Pinpoint the cell where the given text exists, returning its (x, y) midpoint coordinate. 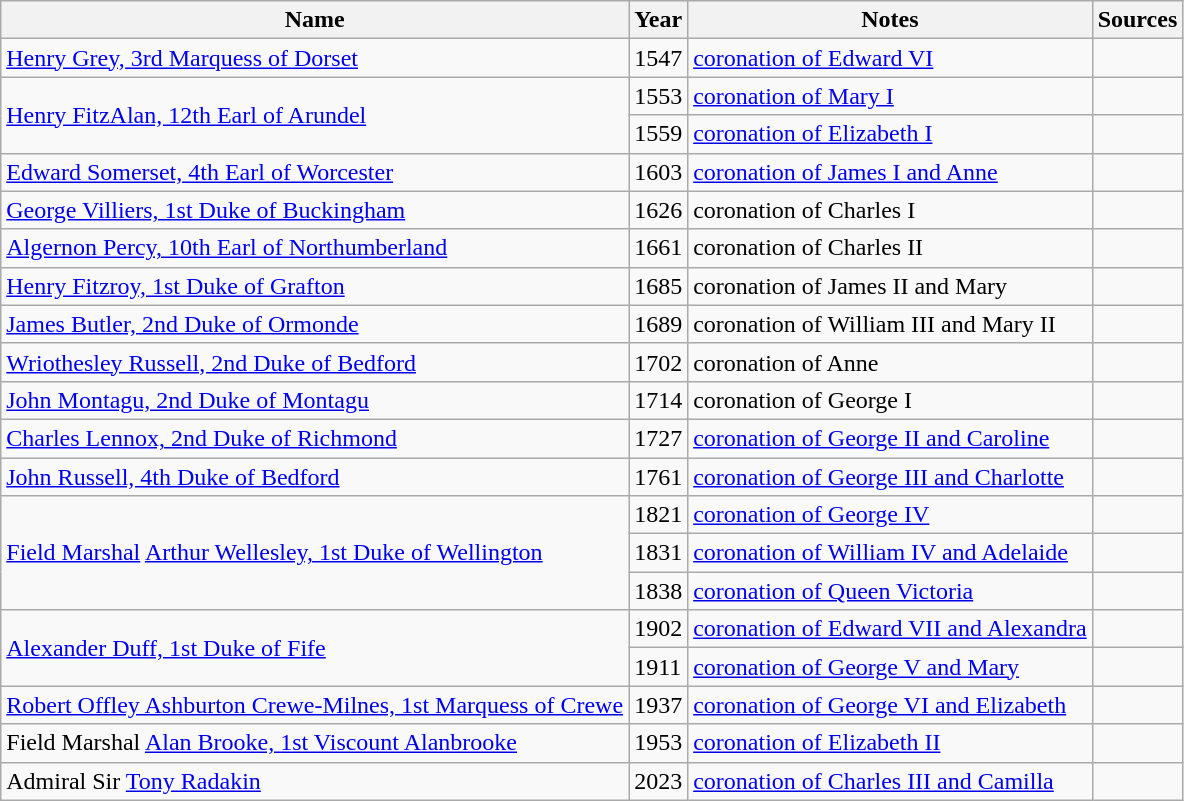
1821 (658, 515)
Henry Fitzroy, 1st Duke of Grafton (315, 286)
coronation of George III and Charlotte (890, 477)
coronation of Elizabeth II (890, 743)
Notes (890, 20)
coronation of Edward VII and Alexandra (890, 629)
coronation of George II and Caroline (890, 438)
1831 (658, 553)
Admiral Sir Tony Radakin (315, 781)
Robert Offley Ashburton Crewe-Milnes, 1st Marquess of Crewe (315, 705)
coronation of George IV (890, 515)
coronation of Charles III and Camilla (890, 781)
Name (315, 20)
Field Marshal Alan Brooke, 1st Viscount Alanbrooke (315, 743)
1553 (658, 96)
1559 (658, 134)
Sources (1138, 20)
Algernon Percy, 10th Earl of Northumberland (315, 248)
coronation of Queen Victoria (890, 591)
2023 (658, 781)
Charles Lennox, 2nd Duke of Richmond (315, 438)
Wriothesley Russell, 2nd Duke of Bedford (315, 362)
coronation of William IV and Adelaide (890, 553)
coronation of Edward VI (890, 58)
1838 (658, 591)
Edward Somerset, 4th Earl of Worcester (315, 172)
1911 (658, 667)
coronation of James I and Anne (890, 172)
coronation of George VI and Elizabeth (890, 705)
Henry Grey, 3rd Marquess of Dorset (315, 58)
Henry FitzAlan, 12th Earl of Arundel (315, 115)
1953 (658, 743)
Year (658, 20)
1603 (658, 172)
coronation of Charles II (890, 248)
coronation of George I (890, 400)
coronation of James II and Mary (890, 286)
George Villiers, 1st Duke of Buckingham (315, 210)
1626 (658, 210)
1761 (658, 477)
Alexander Duff, 1st Duke of Fife (315, 648)
1714 (658, 400)
James Butler, 2nd Duke of Ormonde (315, 324)
1685 (658, 286)
1702 (658, 362)
1727 (658, 438)
coronation of George V and Mary (890, 667)
coronation of Anne (890, 362)
coronation of Elizabeth I (890, 134)
John Russell, 4th Duke of Bedford (315, 477)
John Montagu, 2nd Duke of Montagu (315, 400)
coronation of William III and Mary II (890, 324)
coronation of Mary I (890, 96)
Field Marshal Arthur Wellesley, 1st Duke of Wellington (315, 553)
1937 (658, 705)
1547 (658, 58)
1902 (658, 629)
coronation of Charles I (890, 210)
1689 (658, 324)
1661 (658, 248)
